Return the [X, Y] coordinate for the center point of the cell that contains the specified text.  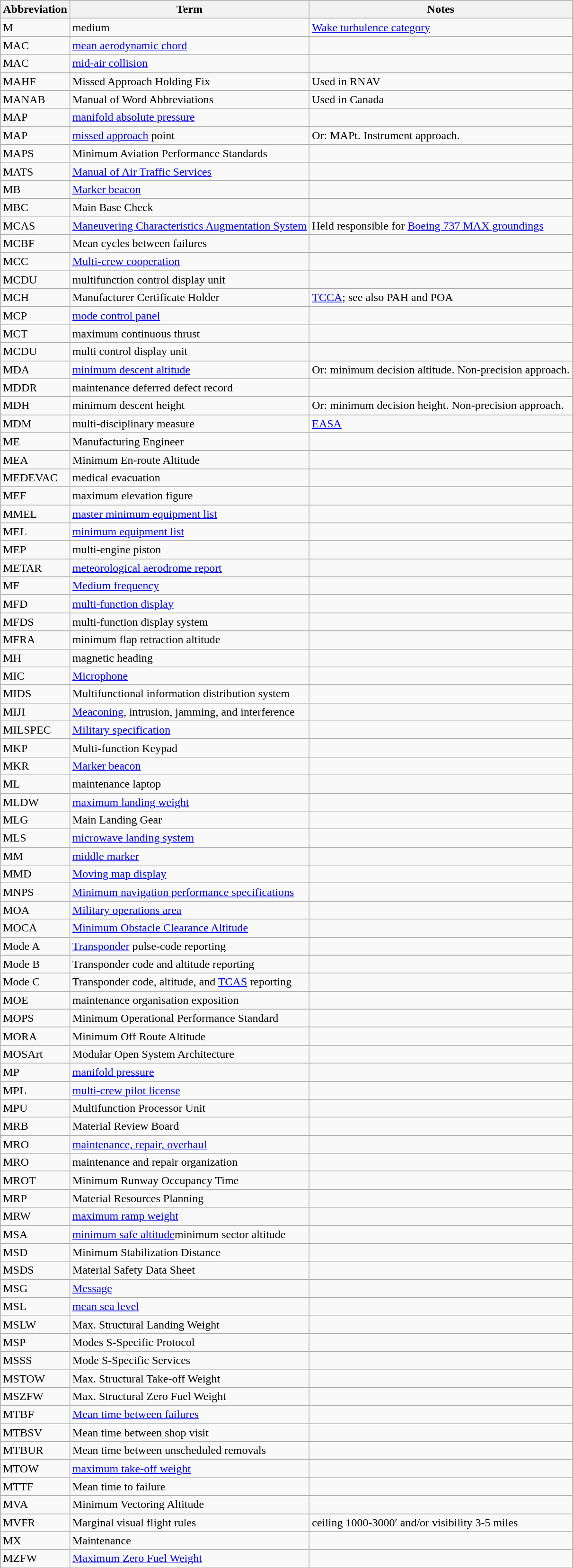
MEA [35, 460]
MEP [35, 550]
Mode B [35, 964]
maintenance laptop [189, 784]
Minimum Aviation Performance Standards [189, 153]
MFD [35, 604]
MCBF [35, 244]
Multi-crew cooperation [189, 262]
medical evacuation [189, 478]
multi-disciplinary measure [189, 424]
Material Safety Data Sheet [189, 1270]
Marginal visual flight rules [189, 1523]
MF [35, 586]
Message [189, 1288]
MPU [35, 1108]
Multi-function Keypad [189, 748]
Held responsible for Boeing 737 MAX groundings [441, 226]
MLDW [35, 802]
MOA [35, 910]
Moving map display [189, 874]
MM [35, 856]
maximum continuous thrust [189, 334]
medium [189, 27]
MROT [35, 1180]
MNPS [35, 892]
MSZFW [35, 1397]
multi control display unit [189, 352]
EASA [441, 424]
MP [35, 1072]
maximum landing weight [189, 802]
Notes [441, 9]
Microphone [189, 676]
multifunction control display unit [189, 280]
Used in Canada [441, 99]
mode control panel [189, 316]
MBC [35, 207]
mid-air collision [189, 63]
Mean time between failures [189, 1415]
Missed Approach Holding Fix [189, 81]
minimum safe altitudeminimum sector altitude [189, 1234]
Minimum En-route Altitude [189, 460]
MCT [35, 334]
meteorological aerodrome report [189, 568]
Manual of Word Abbreviations [189, 99]
MZFW [35, 1559]
MIDS [35, 694]
MVFR [35, 1523]
ME [35, 442]
MVA [35, 1505]
multi-function display system [189, 622]
MDA [35, 370]
MIC [35, 676]
Multifunctional information distribution system [189, 694]
MEDEVAC [35, 478]
maximum take-off weight [189, 1469]
MMD [35, 874]
manifold absolute pressure [189, 117]
Manual of Air Traffic Services [189, 171]
MEF [35, 496]
MEL [35, 532]
MCH [35, 298]
Maintenance [189, 1541]
Or: minimum decision altitude. Non-precision approach. [441, 370]
Mean time to failure [189, 1487]
Max. Structural Zero Fuel Weight [189, 1397]
maintenance, repair, overhaul [189, 1144]
Material Resources Planning [189, 1198]
MFRA [35, 640]
MSD [35, 1252]
MRP [35, 1198]
Main Base Check [189, 207]
Term [189, 9]
Max. Structural Landing Weight [189, 1324]
Wake turbulence category [441, 27]
Mode A [35, 946]
Max. Structural Take-off Weight [189, 1379]
MLG [35, 820]
METAR [35, 568]
multi-function display [189, 604]
Main Landing Gear [189, 820]
Mode S-Specific Services [189, 1360]
MKP [35, 748]
microwave landing system [189, 838]
Minimum Obstacle Clearance Altitude [189, 928]
MSP [35, 1342]
mean aerodynamic chord [189, 45]
multi-crew pilot license [189, 1090]
Maneuvering Characteristics Augmentation System [189, 226]
MRB [35, 1126]
minimum descent altitude [189, 370]
MKR [35, 766]
Military specification [189, 730]
maintenance and repair organization [189, 1162]
MORA [35, 1036]
maintenance deferred defect record [189, 388]
MH [35, 658]
Maximum Zero Fuel Weight [189, 1559]
magnetic heading [189, 658]
MSDS [35, 1270]
MX [35, 1541]
minimum flap retraction altitude [189, 640]
master minimum equipment list [189, 514]
minimum equipment list [189, 532]
Abbreviation [35, 9]
Mean cycles between failures [189, 244]
maintenance organisation exposition [189, 1000]
Or: MAPt. Instrument approach. [441, 135]
MLS [35, 838]
MB [35, 189]
MSA [35, 1234]
Minimum Operational Performance Standard [189, 1018]
Modes S-Specific Protocol [189, 1342]
Multifunction Processor Unit [189, 1108]
MAPS [35, 153]
Medium frequency [189, 586]
middle marker [189, 856]
MMEL [35, 514]
maximum ramp weight [189, 1216]
manifold pressure [189, 1072]
MTTF [35, 1487]
Modular Open System Architecture [189, 1054]
MRW [35, 1216]
MCC [35, 262]
MCP [35, 316]
Meaconing, intrusion, jamming, and interference [189, 712]
Military operations area [189, 910]
Transponder code, altitude, and TCAS reporting [189, 982]
M [35, 27]
MOSArt [35, 1054]
Mean time between shop visit [189, 1433]
MDH [35, 406]
MCAS [35, 226]
MDDR [35, 388]
Minimum Off Route Altitude [189, 1036]
Manufacturing Engineer [189, 442]
multi-engine piston [189, 550]
MDM [35, 424]
Or: minimum decision height. Non-precision approach. [441, 406]
MTOW [35, 1469]
missed approach point [189, 135]
minimum descent height [189, 406]
MPL [35, 1090]
TCCA; see also PAH and POA [441, 298]
MATS [35, 171]
Material Review Board [189, 1126]
MOCA [35, 928]
MSG [35, 1288]
MSL [35, 1306]
Transponder code and altitude reporting [189, 964]
MSSS [35, 1360]
MIJI [35, 712]
MFDS [35, 622]
MTBF [35, 1415]
MAHF [35, 81]
Mode C [35, 982]
maximum elevation figure [189, 496]
Mean time between unscheduled removals [189, 1451]
MANAB [35, 99]
MOPS [35, 1018]
MSTOW [35, 1379]
Minimum Vectoring Altitude [189, 1505]
MSLW [35, 1324]
MTBUR [35, 1451]
Minimum Stabilization Distance [189, 1252]
Minimum navigation performance specifications [189, 892]
Used in RNAV [441, 81]
Minimum Runway Occupancy Time [189, 1180]
ceiling 1000-3000′ and/or visibility 3-5 miles [441, 1523]
MTBSV [35, 1433]
Transponder pulse-code reporting [189, 946]
MILSPEC [35, 730]
MOE [35, 1000]
ML [35, 784]
Manufacturer Certificate Holder [189, 298]
mean sea level [189, 1306]
